Pinpoint the cell where the given text exists, returning its (x, y) midpoint coordinate. 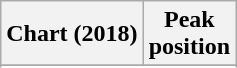
Chart (2018) (72, 34)
Peakposition (189, 34)
